Provide the (x, y) coordinate of the cell's center where the given text is located.  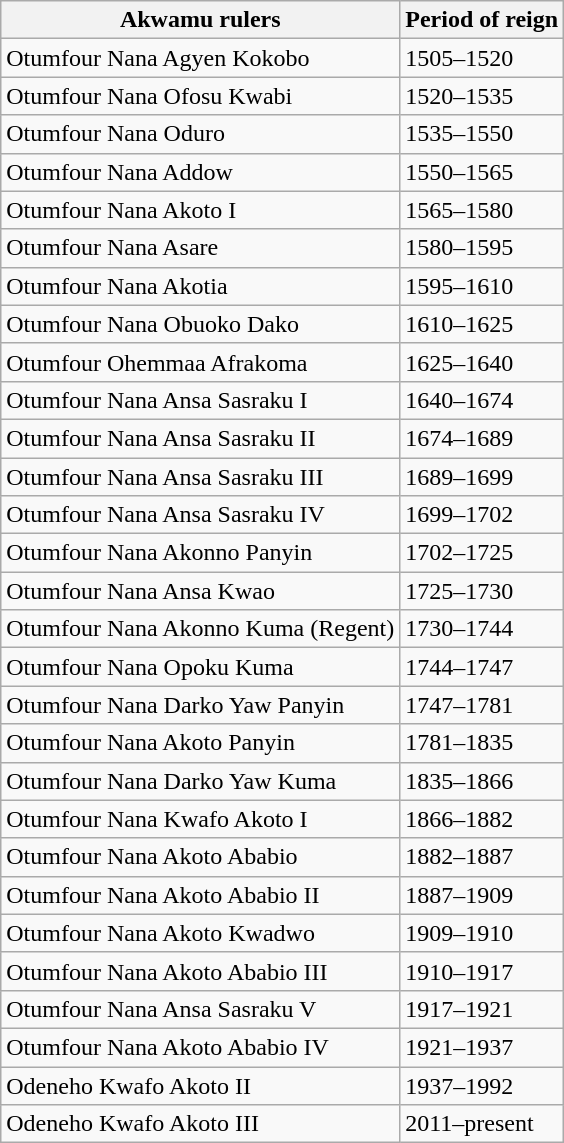
1744–1747 (482, 667)
Otumfour Nana Darko Yaw Kuma (200, 781)
Akwamu rulers (200, 20)
Otumfour Nana Agyen Kokobo (200, 58)
Otumfour Nana Opoku Kuma (200, 667)
1520–1535 (482, 96)
Otumfour Nana Addow (200, 172)
1921–1937 (482, 1047)
Otumfour Nana Ofosu Kwabi (200, 96)
Otumfour Nana Akoto Panyin (200, 743)
Otumfour Nana Ansa Sasraku V (200, 1009)
Otumfour Nana Ansa Sasraku II (200, 438)
Otumfour Nana Ansa Sasraku III (200, 477)
1781–1835 (482, 743)
1505–1520 (482, 58)
1866–1882 (482, 819)
Odeneho Kwafo Akoto II (200, 1085)
Period of reign (482, 20)
Otumfour Nana Kwafo Akoto I (200, 819)
Otumfour Nana Akoto Ababio (200, 857)
1550–1565 (482, 172)
Otumfour Nana Akotia (200, 286)
Otumfour Nana Akonno Panyin (200, 553)
1882–1887 (482, 857)
1640–1674 (482, 400)
1909–1910 (482, 933)
1887–1909 (482, 895)
1595–1610 (482, 286)
1565–1580 (482, 210)
1625–1640 (482, 362)
Otumfour Nana Oduro (200, 134)
Otumfour Nana Ansa Sasraku IV (200, 515)
1725–1730 (482, 591)
1835–1866 (482, 781)
1937–1992 (482, 1085)
1689–1699 (482, 477)
1917–1921 (482, 1009)
Otumfour Nana Obuoko Dako (200, 324)
Odeneho Kwafo Akoto III (200, 1124)
1535–1550 (482, 134)
Otumfour Nana Akoto Ababio IV (200, 1047)
1910–1917 (482, 971)
Otumfour Ohemmaa Afrakoma (200, 362)
Otumfour Nana Ansa Sasraku I (200, 400)
Otumfour Nana Akoto Kwadwo (200, 933)
1674–1689 (482, 438)
1702–1725 (482, 553)
1580–1595 (482, 248)
Otumfour Nana Akonno Kuma (Regent) (200, 629)
2011–present (482, 1124)
Otumfour Nana Akoto Ababio II (200, 895)
1730–1744 (482, 629)
Otumfour Nana Darko Yaw Panyin (200, 705)
1699–1702 (482, 515)
Otumfour Nana Asare (200, 248)
1610–1625 (482, 324)
Otumfour Nana Ansa Kwao (200, 591)
1747–1781 (482, 705)
Otumfour Nana Akoto I (200, 210)
Otumfour Nana Akoto Ababio III (200, 971)
